Capture the cell that displays the provided text and extract its (x, y) central coordinate. 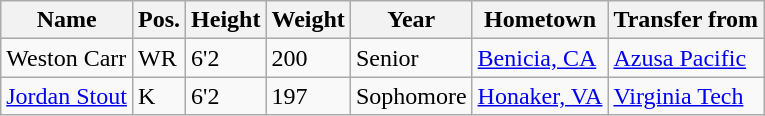
Azusa Pacific (686, 58)
Sophomore (411, 96)
200 (308, 58)
K (158, 96)
Name (67, 20)
Jordan Stout (67, 96)
Senior (411, 58)
197 (308, 96)
Year (411, 20)
Benicia, CA (540, 58)
WR (158, 58)
Virginia Tech (686, 96)
Transfer from (686, 20)
Pos. (158, 20)
Hometown (540, 20)
Honaker, VA (540, 96)
Weston Carr (67, 58)
Height (226, 20)
Weight (308, 20)
